Scan for the cell matching the given text and deliver its [x, y] coordinate at center. 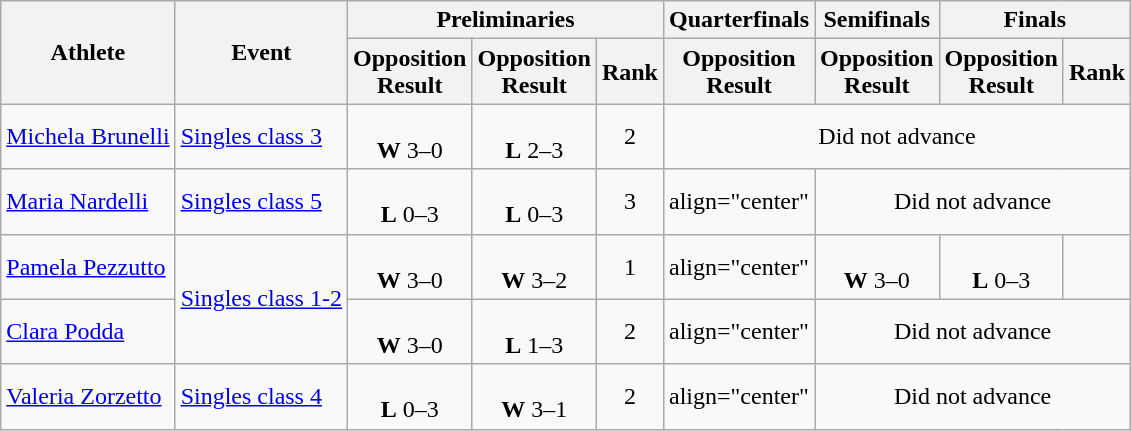
Quarterfinals [738, 20]
Pamela Pezzutto [88, 266]
W 3–2 [534, 266]
Michela Brunelli [88, 136]
W 3–1 [534, 396]
Athlete [88, 52]
Singles class 4 [261, 396]
Valeria Zorzetto [88, 396]
Semifinals [877, 20]
L 2–3 [534, 136]
Singles class 5 [261, 202]
L 1–3 [534, 332]
Singles class 1-2 [261, 299]
Finals [1035, 20]
1 [630, 266]
Event [261, 52]
Clara Podda [88, 332]
Maria Nardelli [88, 202]
Singles class 3 [261, 136]
Preliminaries [505, 20]
3 [630, 202]
